Find where the given text appears and provide that cell's center as (X, Y) coordinate. 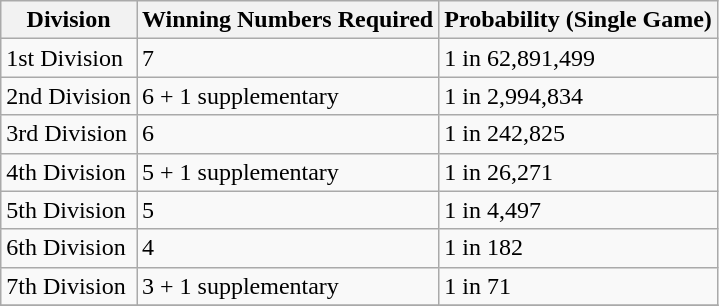
Winning Numbers Required (287, 20)
2nd Division (69, 96)
6th Division (69, 248)
1 in 4,497 (578, 210)
5 + 1 supplementary (287, 172)
3rd Division (69, 134)
6 (287, 134)
7 (287, 58)
1 in 26,271 (578, 172)
4 (287, 248)
1st Division (69, 58)
3 + 1 supplementary (287, 286)
7th Division (69, 286)
1 in 2,994,834 (578, 96)
6 + 1 supplementary (287, 96)
5 (287, 210)
1 in 182 (578, 248)
Division (69, 20)
Probability (Single Game) (578, 20)
5th Division (69, 210)
1 in 62,891,499 (578, 58)
1 in 71 (578, 286)
1 in 242,825 (578, 134)
4th Division (69, 172)
